Provide the (x, y) coordinate of the cell's center where the given text is located.  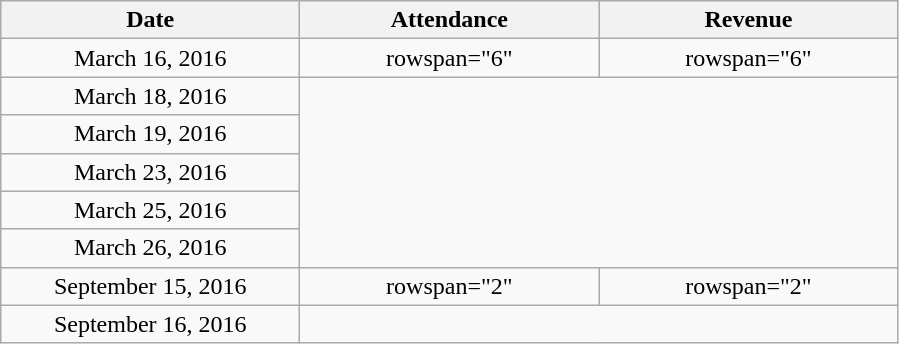
March 18, 2016 (150, 96)
March 25, 2016 (150, 210)
Attendance (450, 20)
March 23, 2016 (150, 172)
Date (150, 20)
September 15, 2016 (150, 286)
September 16, 2016 (150, 324)
March 26, 2016 (150, 248)
March 16, 2016 (150, 58)
Revenue (748, 20)
March 19, 2016 (150, 134)
